Pinpoint the cell where the given text exists, returning its [x, y] midpoint coordinate. 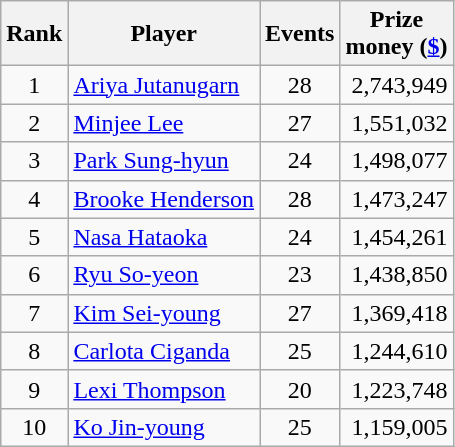
Carlota Ciganda [164, 351]
3 [34, 161]
2 [34, 123]
Lexi Thompson [164, 389]
6 [34, 275]
Nasa Hataoka [164, 237]
1,369,418 [396, 313]
Minjee Lee [164, 123]
8 [34, 351]
1,438,850 [396, 275]
1,473,247 [396, 199]
4 [34, 199]
Prize money ($) [396, 34]
Park Sung-hyun [164, 161]
Events [300, 34]
1,454,261 [396, 237]
Ariya Jutanugarn [164, 85]
1,159,005 [396, 427]
1,551,032 [396, 123]
10 [34, 427]
1,223,748 [396, 389]
Ko Jin-young [164, 427]
Ryu So-yeon [164, 275]
2,743,949 [396, 85]
Kim Sei-young [164, 313]
Brooke Henderson [164, 199]
1,244,610 [396, 351]
23 [300, 275]
20 [300, 389]
1,498,077 [396, 161]
1 [34, 85]
Player [164, 34]
9 [34, 389]
5 [34, 237]
7 [34, 313]
Rank [34, 34]
